For the text-containing cell, return its midpoint in (x, y) coordinate format. 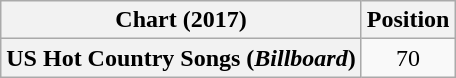
Chart (2017) (181, 20)
Position (408, 20)
70 (408, 58)
US Hot Country Songs (Billboard) (181, 58)
